Locate the cell with the specified text and output its [X, Y] center coordinate. 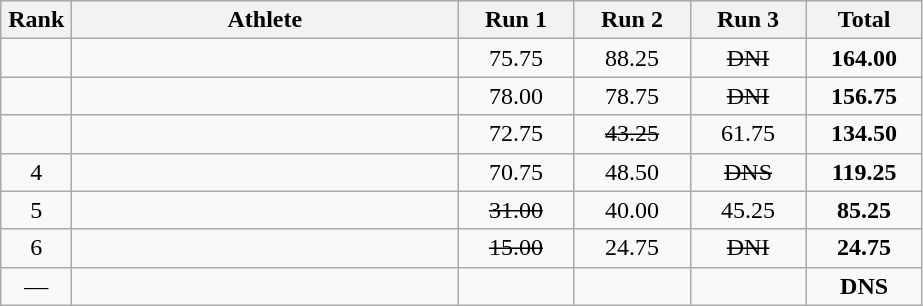
75.75 [516, 58]
4 [36, 172]
156.75 [864, 96]
88.25 [632, 58]
48.50 [632, 172]
— [36, 286]
40.00 [632, 210]
5 [36, 210]
Athlete [265, 20]
78.75 [632, 96]
31.00 [516, 210]
134.50 [864, 134]
Total [864, 20]
15.00 [516, 248]
6 [36, 248]
61.75 [748, 134]
85.25 [864, 210]
Run 3 [748, 20]
43.25 [632, 134]
Rank [36, 20]
72.75 [516, 134]
70.75 [516, 172]
Run 1 [516, 20]
Run 2 [632, 20]
45.25 [748, 210]
78.00 [516, 96]
164.00 [864, 58]
119.25 [864, 172]
